Capture the cell that displays the provided text and extract its [X, Y] central coordinate. 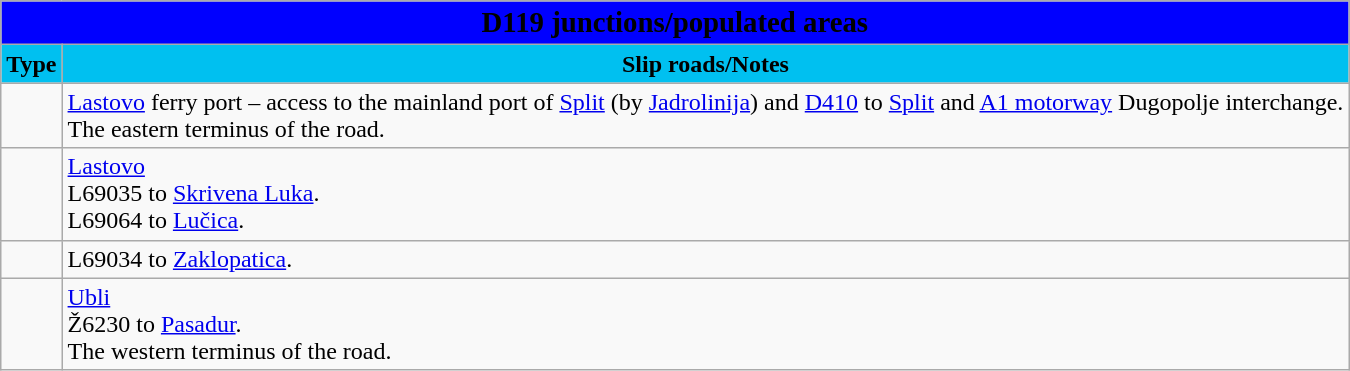
Slip roads/Notes [706, 64]
L69034 to Zaklopatica. [706, 259]
UbliŽ6230 to Pasadur.The western terminus of the road. [706, 324]
Type [32, 64]
LastovoL69035 to Skrivena Luka.L69064 to Lučica. [706, 194]
D119 junctions/populated areas [675, 23]
